From the cell containing the given text, extract its center point as [x, y] coordinate. 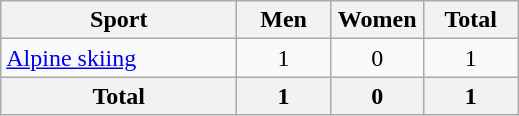
Men [284, 20]
Women [377, 20]
Sport [119, 20]
Alpine skiing [119, 58]
